Return [x, y] of the center of cell containing provided text 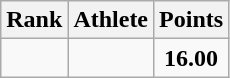
Points [192, 20]
16.00 [192, 58]
Rank [34, 20]
Athlete [111, 20]
